Determine the [x, y] coordinate at the center of the cell enclosing the given text.  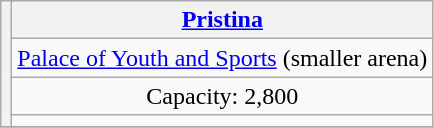
Palace of Youth and Sports (smaller arena) [222, 58]
Capacity: 2,800 [222, 96]
Pristina [222, 20]
